Return the [x, y] coordinate for the center point of the cell that contains the specified text.  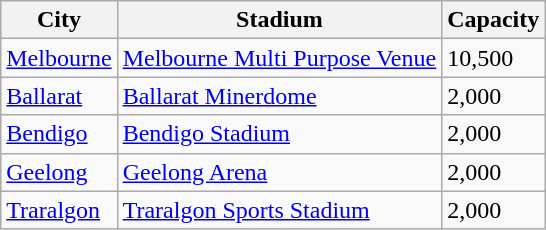
Stadium [280, 20]
City [59, 20]
Melbourne Multi Purpose Venue [280, 58]
Geelong Arena [280, 172]
Traralgon [59, 210]
Bendigo [59, 134]
10,500 [494, 58]
Geelong [59, 172]
Traralgon Sports Stadium [280, 210]
Melbourne [59, 58]
Capacity [494, 20]
Bendigo Stadium [280, 134]
Ballarat [59, 96]
Ballarat Minerdome [280, 96]
